Search for the cell housing the specified text and yield its (x, y) center coordinate. 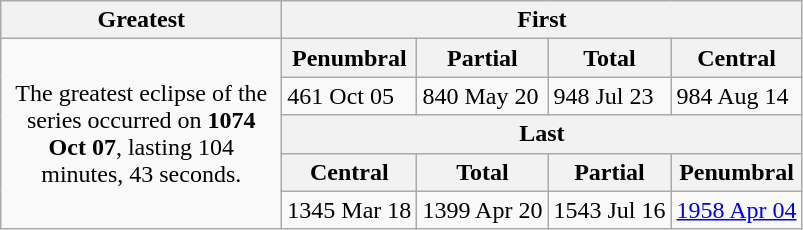
984 Aug 14 (736, 96)
1543 Jul 16 (610, 210)
1958 Apr 04 (736, 210)
1345 Mar 18 (350, 210)
Last (542, 134)
1399 Apr 20 (482, 210)
840 May 20 (482, 96)
First (542, 20)
948 Jul 23 (610, 96)
The greatest eclipse of the series occurred on 1074 Oct 07, lasting 104 minutes, 43 seconds. (142, 134)
461 Oct 05 (350, 96)
Greatest (142, 20)
